Detect which cell encompasses the target text, then output its [X, Y] center coordinate. 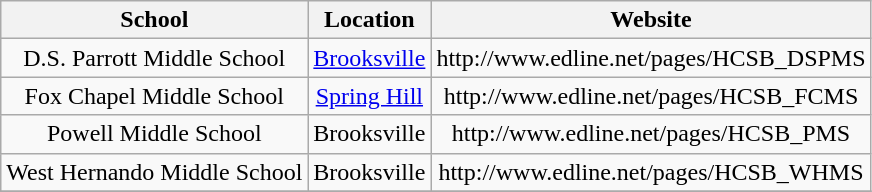
http://www.edline.net/pages/HCSB_PMS [651, 134]
http://www.edline.net/pages/HCSB_WHMS [651, 172]
West Hernando Middle School [154, 172]
http://www.edline.net/pages/HCSB_DSPMS [651, 58]
Spring Hill [370, 96]
http://www.edline.net/pages/HCSB_FCMS [651, 96]
Website [651, 20]
Powell Middle School [154, 134]
Fox Chapel Middle School [154, 96]
Location [370, 20]
School [154, 20]
D.S. Parrott Middle School [154, 58]
